Scan for the cell matching the given text and deliver its (x, y) coordinate at center. 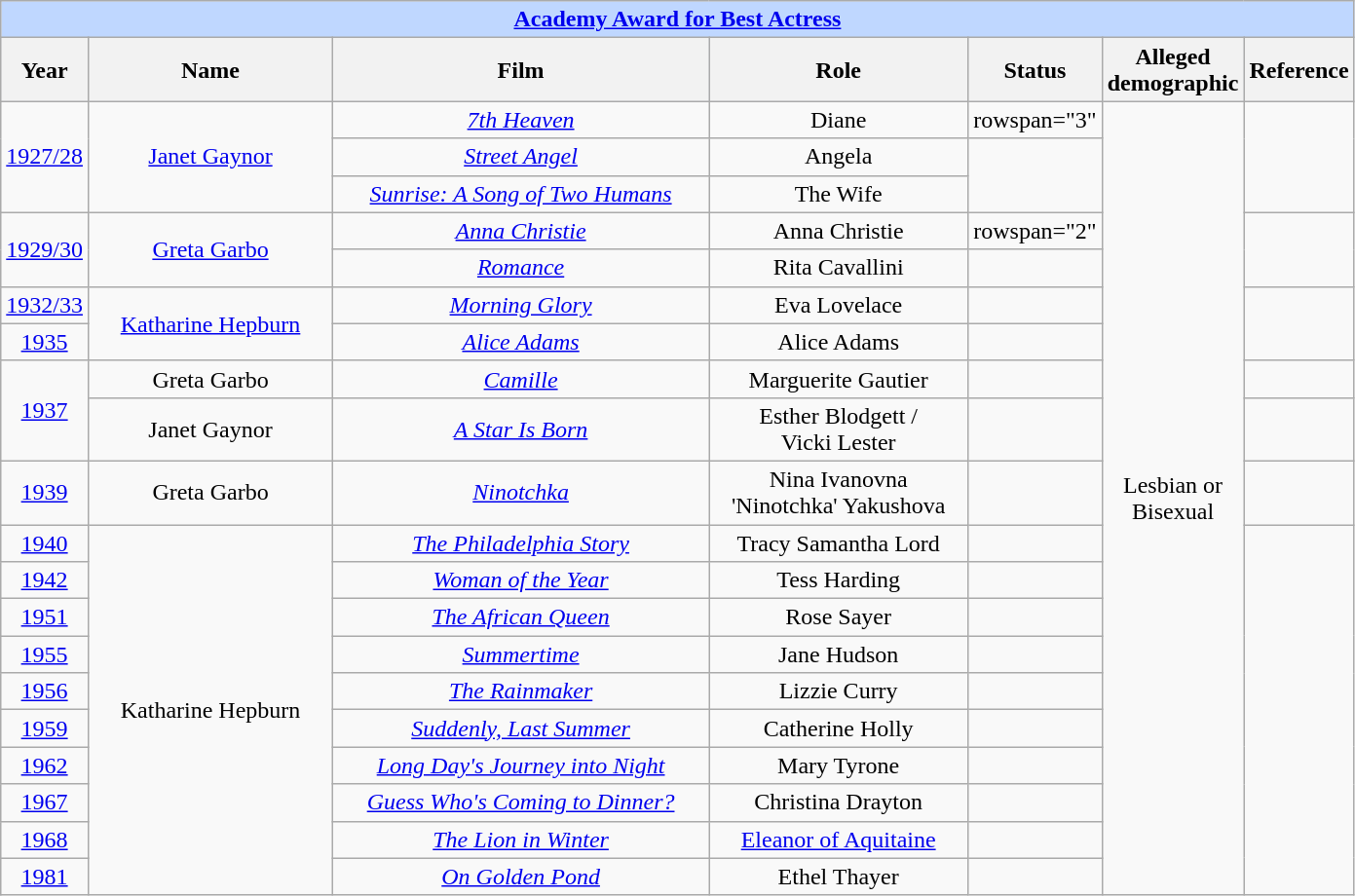
1942 (45, 580)
Catherine Holly (839, 728)
The Philadelphia Story (521, 542)
1956 (45, 691)
Rita Cavallini (839, 268)
Status (1035, 70)
Morning Glory (521, 305)
Suddenly, Last Summer (521, 728)
1951 (45, 617)
1932/33 (45, 305)
Rose Sayer (839, 617)
A Star Is Born (521, 429)
Eleanor of Aquitaine (839, 840)
Romance (521, 268)
Tracy Samantha Lord (839, 542)
Summertime (521, 654)
Street Angel (521, 157)
On Golden Pond (521, 877)
Academy Award for Best Actress (678, 19)
Marguerite Gautier (839, 379)
Lesbian or Bisexual (1173, 499)
1940 (45, 542)
Ethel Thayer (839, 877)
Year (45, 70)
The Lion in Winter (521, 840)
1981 (45, 877)
Nina Ivanovna 'Ninotchka' Yakushova (839, 493)
1929/30 (45, 249)
The Wife (839, 194)
Sunrise: A Song of Two Humans (521, 194)
rowspan="2" (1035, 231)
1967 (45, 803)
7th Heaven (521, 120)
Jane Hudson (839, 654)
Role (839, 70)
1937 (45, 411)
The African Queen (521, 617)
1959 (45, 728)
Name (210, 70)
Esther Blodgett /Vicki Lester (839, 429)
Ninotchka (521, 493)
Alleged demographic (1173, 70)
1955 (45, 654)
Lizzie Curry (839, 691)
Eva Lovelace (839, 305)
Christina Drayton (839, 803)
rowspan="3" (1035, 120)
Angela (839, 157)
Film (521, 70)
1939 (45, 493)
1962 (45, 765)
Guess Who's Coming to Dinner? (521, 803)
Camille (521, 379)
Long Day's Journey into Night (521, 765)
1935 (45, 342)
Woman of the Year (521, 580)
Reference (1299, 70)
1968 (45, 840)
Tess Harding (839, 580)
1927/28 (45, 157)
Mary Tyrone (839, 765)
Diane (839, 120)
The Rainmaker (521, 691)
